For the text-containing cell, return its midpoint in (X, Y) coordinate format. 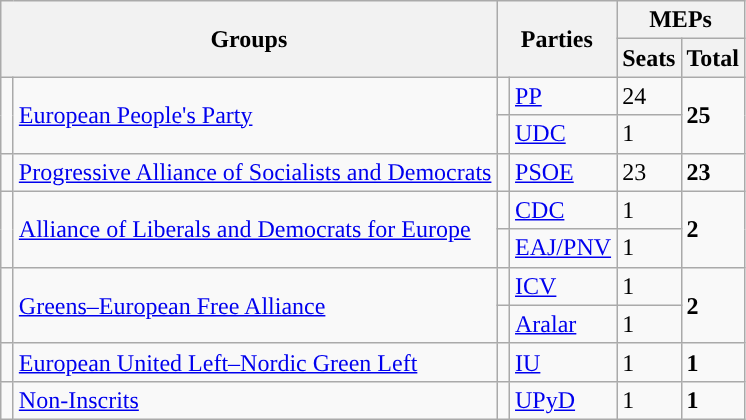
ICV (564, 286)
PSOE (564, 172)
Parties (557, 39)
Total (713, 58)
24 (649, 96)
European People's Party (255, 115)
Alliance of Liberals and Democrats for Europe (255, 229)
UDC (564, 134)
IU (564, 362)
EAJ/PNV (564, 248)
UPyD (564, 400)
European United Left–Nordic Green Left (255, 362)
Progressive Alliance of Socialists and Democrats (255, 172)
25 (713, 115)
Groups (249, 39)
CDC (564, 210)
Seats (649, 58)
Non-Inscrits (255, 400)
PP (564, 96)
Aralar (564, 324)
Greens–European Free Alliance (255, 305)
MEPs (681, 20)
